Output the (x, y) coordinate of the center of the cell containing the given text.  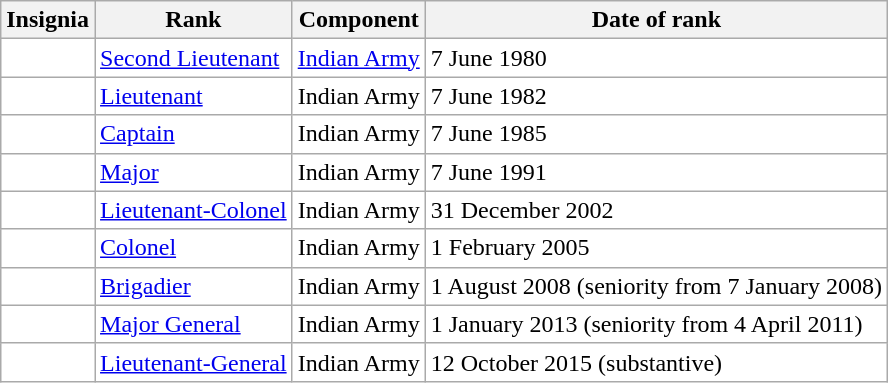
Colonel (194, 248)
1 August 2008 (seniority from 7 January 2008) (656, 286)
Brigadier (194, 286)
Component (358, 20)
Lieutenant (194, 96)
7 June 1991 (656, 172)
Second Lieutenant (194, 58)
Rank (194, 20)
Date of rank (656, 20)
31 December 2002 (656, 210)
Lieutenant-Colonel (194, 210)
7 June 1985 (656, 134)
7 June 1982 (656, 96)
7 June 1980 (656, 58)
1 January 2013 (seniority from 4 April 2011) (656, 324)
Major General (194, 324)
Captain (194, 134)
12 October 2015 (substantive) (656, 362)
1 February 2005 (656, 248)
Insignia (48, 20)
Major (194, 172)
Lieutenant-General (194, 362)
